Detect which cell encompasses the target text, then output its (X, Y) center coordinate. 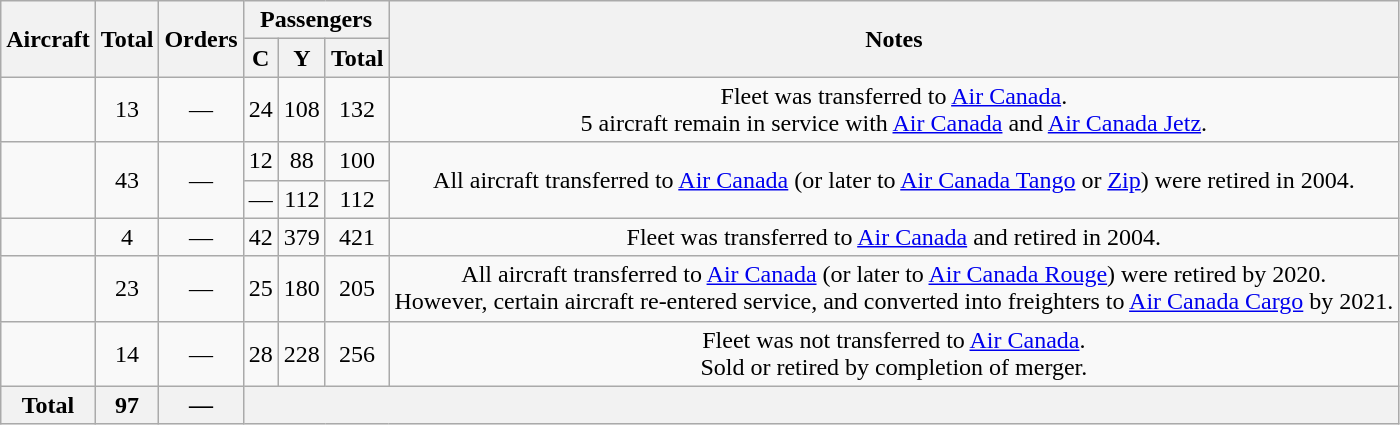
Y (302, 58)
Fleet was transferred to Air Canada and retired in 2004. (894, 237)
Orders (201, 39)
88 (302, 161)
228 (302, 354)
Fleet was not transferred to Air Canada.Sold or retired by completion of merger. (894, 354)
205 (357, 288)
97 (127, 405)
100 (357, 161)
25 (260, 288)
42 (260, 237)
C (260, 58)
All aircraft transferred to Air Canada (or later to Air Canada Tango or Zip) were retired in 2004. (894, 180)
13 (127, 110)
14 (127, 354)
108 (302, 110)
Fleet was transferred to Air Canada.5 aircraft remain in service with Air Canada and Air Canada Jetz. (894, 110)
379 (302, 237)
Aircraft (48, 39)
421 (357, 237)
4 (127, 237)
23 (127, 288)
Passengers (316, 20)
28 (260, 354)
132 (357, 110)
12 (260, 161)
43 (127, 180)
180 (302, 288)
24 (260, 110)
Notes (894, 39)
256 (357, 354)
